Scan for the cell matching the given text and deliver its (x, y) coordinate at center. 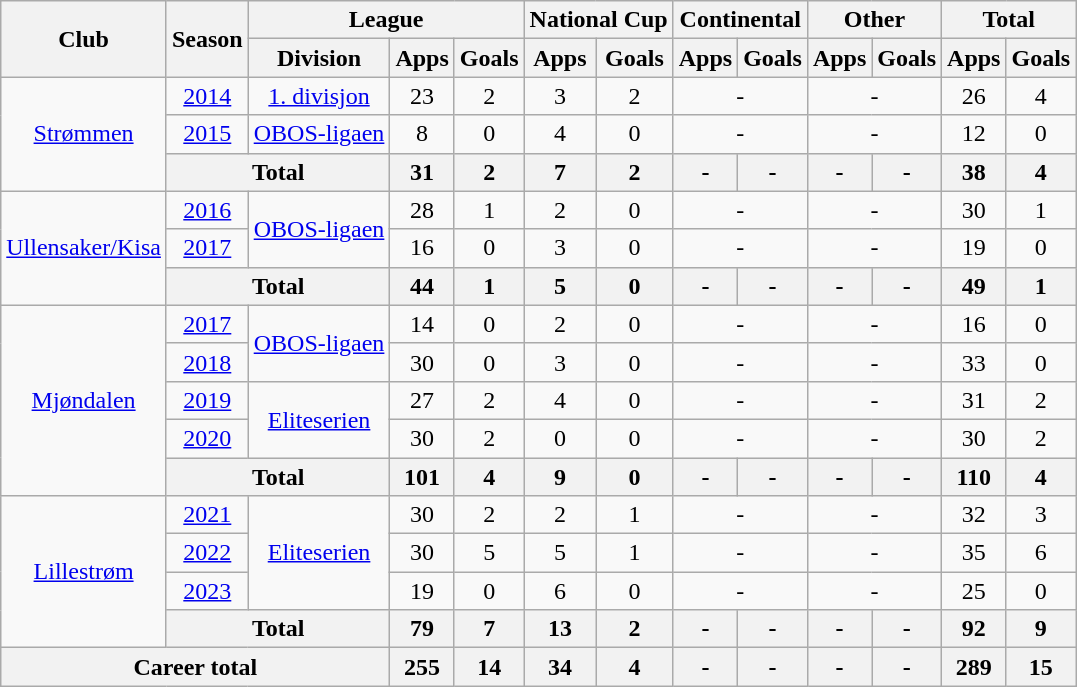
2020 (207, 438)
27 (422, 400)
25 (974, 591)
Season (207, 39)
13 (560, 629)
8 (422, 134)
32 (974, 515)
79 (422, 629)
2014 (207, 96)
Mjøndalen (84, 400)
1. divisjon (319, 96)
2015 (207, 134)
Other (874, 20)
National Cup (598, 20)
49 (974, 286)
2016 (207, 210)
34 (560, 667)
28 (422, 210)
110 (974, 477)
255 (422, 667)
2022 (207, 553)
League (386, 20)
Division (319, 58)
35 (974, 553)
Continental (740, 20)
26 (974, 96)
44 (422, 286)
2019 (207, 400)
12 (974, 134)
2021 (207, 515)
Lillestrøm (84, 572)
33 (974, 362)
23 (422, 96)
101 (422, 477)
2023 (207, 591)
15 (1041, 667)
Ullensaker/Kisa (84, 248)
Strømmen (84, 134)
289 (974, 667)
2018 (207, 362)
Career total (196, 667)
38 (974, 172)
Club (84, 39)
92 (974, 629)
